Extract the [x, y] coordinate from the center of the cell holding the provided text.  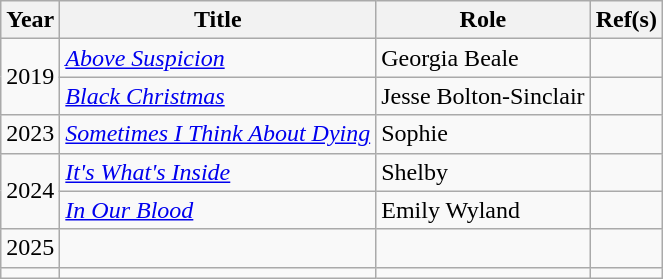
Emily Wyland [483, 210]
Year [30, 20]
Black Christmas [218, 96]
Jesse Bolton-Sinclair [483, 96]
2025 [30, 248]
In Our Blood [218, 210]
Role [483, 20]
Ref(s) [626, 20]
2023 [30, 134]
Sophie [483, 134]
Shelby [483, 172]
Georgia Beale [483, 58]
2024 [30, 191]
Title [218, 20]
Above Suspicion [218, 58]
Sometimes I Think About Dying [218, 134]
It's What's Inside [218, 172]
2019 [30, 77]
